Pinpoint the cell where the given text exists, returning its (X, Y) midpoint coordinate. 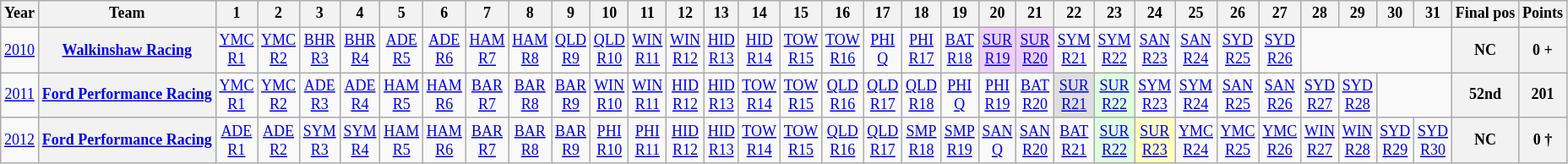
2 (279, 14)
BATR20 (1036, 96)
SURR20 (1036, 50)
SANQ (997, 140)
25 (1196, 14)
2011 (20, 96)
3 (319, 14)
11 (647, 14)
YMCR24 (1196, 140)
PHIR11 (647, 140)
29 (1357, 14)
QLDR18 (922, 96)
52nd (1485, 96)
BHRR4 (360, 50)
PHIR17 (922, 50)
13 (721, 14)
24 (1155, 14)
17 (883, 14)
SURR23 (1155, 140)
WINR28 (1357, 140)
31 (1433, 14)
2012 (20, 140)
SANR25 (1238, 96)
SYMR24 (1196, 96)
28 (1320, 14)
SURR19 (997, 50)
WINR10 (609, 96)
5 (402, 14)
SANR24 (1196, 50)
9 (571, 14)
YMCR26 (1280, 140)
1 (237, 14)
22 (1074, 14)
SANR26 (1280, 96)
26 (1238, 14)
SYDR28 (1357, 96)
ADER4 (360, 96)
Walkinshaw Racing (127, 50)
6 (444, 14)
8 (531, 14)
BATR18 (960, 50)
WINR12 (686, 50)
19 (960, 14)
SYMR4 (360, 140)
SYMR21 (1074, 50)
SMPR18 (922, 140)
SYMR22 (1114, 50)
20 (997, 14)
PHIR10 (609, 140)
14 (759, 14)
HAMR8 (531, 50)
30 (1396, 14)
15 (801, 14)
10 (609, 14)
SURR21 (1074, 96)
SYDR29 (1396, 140)
SYMR23 (1155, 96)
SMPR19 (960, 140)
ADER2 (279, 140)
ADER1 (237, 140)
WINR27 (1320, 140)
7 (487, 14)
HAMR7 (487, 50)
18 (922, 14)
Team (127, 14)
23 (1114, 14)
SANR20 (1036, 140)
Points (1543, 14)
0 † (1543, 140)
SYDR27 (1320, 96)
QLDR10 (609, 50)
Year (20, 14)
2010 (20, 50)
Final pos (1485, 14)
ADER5 (402, 50)
SYDR30 (1433, 140)
HIDR14 (759, 50)
21 (1036, 14)
BHRR3 (319, 50)
PHIR19 (997, 96)
16 (843, 14)
201 (1543, 96)
BATR21 (1074, 140)
12 (686, 14)
SYDR25 (1238, 50)
YMCR25 (1238, 140)
SYDR26 (1280, 50)
27 (1280, 14)
TOWR16 (843, 50)
ADER6 (444, 50)
SANR23 (1155, 50)
QLDR9 (571, 50)
ADER3 (319, 96)
0 + (1543, 50)
4 (360, 14)
SYMR3 (319, 140)
